Output the (x, y) coordinate of the center of the cell containing the given text.  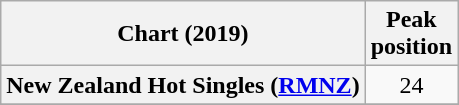
24 (411, 85)
New Zealand Hot Singles (RMNZ) (183, 85)
Peakposition (411, 34)
Chart (2019) (183, 34)
